Extract the (X, Y) coordinate from the center of the cell holding the provided text.  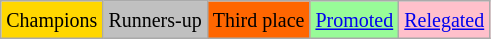
Promoted (354, 20)
Relegated (444, 20)
Third place (258, 20)
Champions (52, 20)
Runners-up (155, 20)
